Capture the cell that displays the provided text and extract its (x, y) central coordinate. 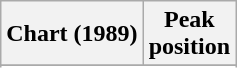
Chart (1989) (72, 34)
Peakposition (189, 34)
